Extract the [X, Y] coordinate from the center of the cell holding the provided text.  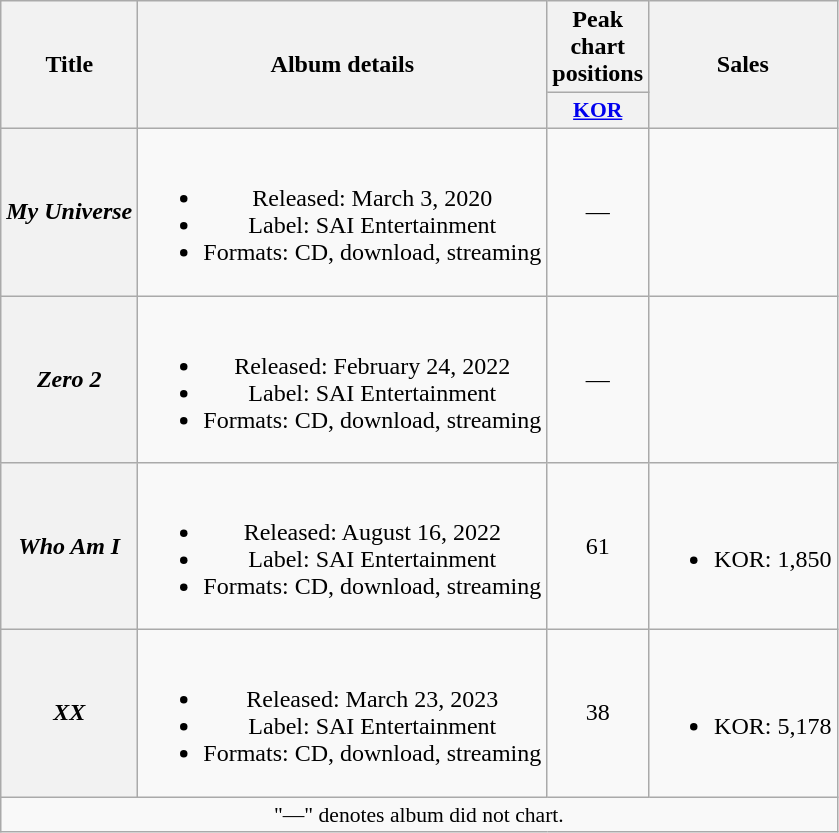
Who Am I [70, 546]
"—" denotes album did not chart. [419, 815]
KOR [598, 111]
My Universe [70, 212]
Released: August 16, 2022Label: SAI EntertainmentFormats: CD, download, streaming [342, 546]
Album details [342, 65]
Released: March 3, 2020Label: SAI EntertainmentFormats: CD, download, streaming [342, 212]
Title [70, 65]
XX [70, 714]
Released: March 23, 2023Label: SAI EntertainmentFormats: CD, download, streaming [342, 714]
61 [598, 546]
KOR: 1,850 [743, 546]
KOR: 5,178 [743, 714]
Zero 2 [70, 380]
38 [598, 714]
Released: February 24, 2022Label: SAI EntertainmentFormats: CD, download, streaming [342, 380]
Sales [743, 65]
Peak chart positions [598, 47]
